Detect which cell encompasses the target text, then output its [x, y] center coordinate. 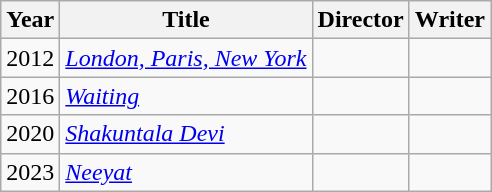
Shakuntala Devi [186, 134]
2016 [30, 96]
Waiting [186, 96]
2023 [30, 172]
2020 [30, 134]
2012 [30, 58]
Title [186, 20]
Year [30, 20]
Director [360, 20]
Neeyat [186, 172]
Writer [450, 20]
London, Paris, New York [186, 58]
